Detect which cell encompasses the target text, then output its [X, Y] center coordinate. 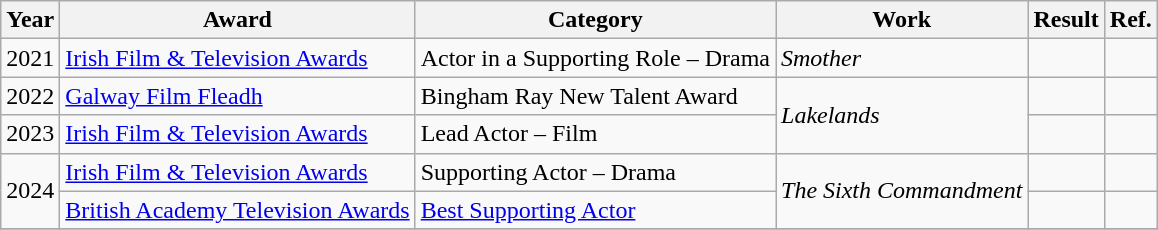
Ref. [1130, 20]
Lakelands [902, 115]
Bingham Ray New Talent Award [595, 96]
Category [595, 20]
Actor in a Supporting Role – Drama [595, 58]
2021 [30, 58]
British Academy Television Awards [238, 210]
Year [30, 20]
Work [902, 20]
Supporting Actor – Drama [595, 172]
Galway Film Fleadh [238, 96]
Lead Actor – Film [595, 134]
Award [238, 20]
2022 [30, 96]
The Sixth Commandment [902, 191]
Result [1066, 20]
Smother [902, 58]
2024 [30, 191]
2023 [30, 134]
Best Supporting Actor [595, 210]
